Return (x, y) of the center of cell containing provided text 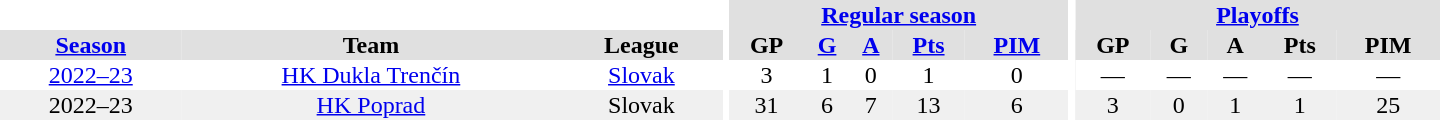
7 (871, 105)
League (641, 45)
Regular season (899, 15)
31 (767, 105)
Playoffs (1258, 15)
Team (370, 45)
Season (90, 45)
13 (928, 105)
25 (1388, 105)
HK Dukla Trenčín (370, 75)
HK Poprad (370, 105)
